Extract the (x, y) coordinate from the center of the cell holding the provided text.  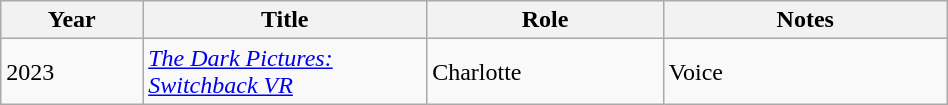
2023 (72, 72)
Charlotte (546, 72)
Title (285, 20)
Role (546, 20)
Year (72, 20)
The Dark Pictures: Switchback VR (285, 72)
Voice (805, 72)
Notes (805, 20)
